Return the (X, Y) coordinate for the center point of the cell that contains the specified text.  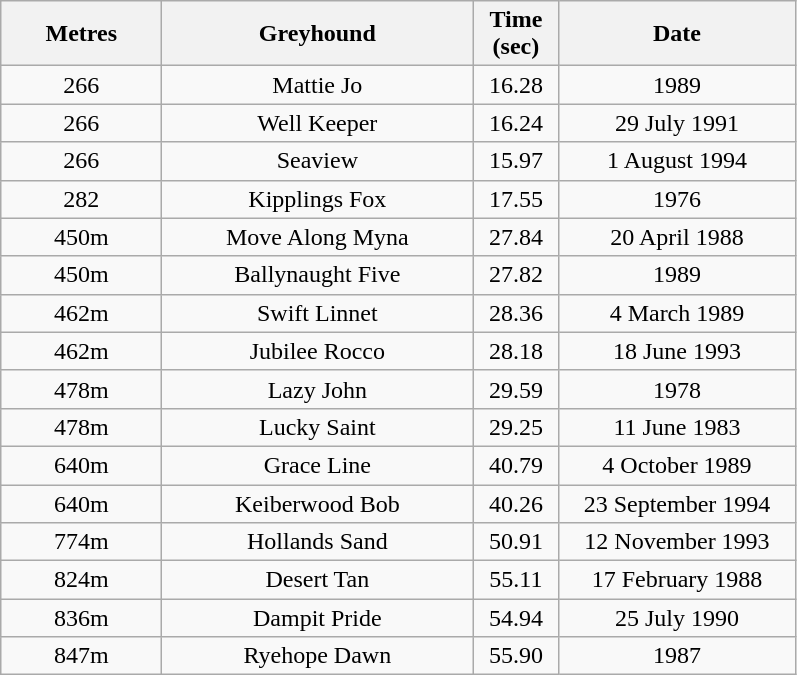
29.25 (516, 427)
Kipplings Fox (318, 199)
1976 (677, 199)
15.97 (516, 161)
55.11 (516, 580)
Lazy John (318, 389)
40.79 (516, 465)
Ryehope Dawn (318, 656)
836m (82, 618)
29.59 (516, 389)
Lucky Saint (318, 427)
27.82 (516, 275)
54.94 (516, 618)
Keiberwood Bob (318, 503)
Seaview (318, 161)
Desert Tan (318, 580)
1 August 1994 (677, 161)
55.90 (516, 656)
1987 (677, 656)
Grace Line (318, 465)
27.84 (516, 237)
28.36 (516, 313)
774m (82, 542)
16.24 (516, 123)
Greyhound (318, 34)
1978 (677, 389)
17 February 1988 (677, 580)
11 June 1983 (677, 427)
Jubilee Rocco (318, 351)
282 (82, 199)
Dampit Pride (318, 618)
28.18 (516, 351)
29 July 1991 (677, 123)
12 November 1993 (677, 542)
Mattie Jo (318, 85)
25 July 1990 (677, 618)
23 September 1994 (677, 503)
Well Keeper (318, 123)
847m (82, 656)
Time (sec) (516, 34)
Hollands Sand (318, 542)
Date (677, 34)
20 April 1988 (677, 237)
50.91 (516, 542)
4 October 1989 (677, 465)
Metres (82, 34)
17.55 (516, 199)
4 March 1989 (677, 313)
16.28 (516, 85)
40.26 (516, 503)
Swift Linnet (318, 313)
18 June 1993 (677, 351)
Move Along Myna (318, 237)
Ballynaught Five (318, 275)
824m (82, 580)
